Detect which cell encompasses the target text, then output its (X, Y) center coordinate. 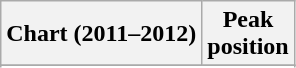
Peakposition (248, 34)
Chart (2011–2012) (102, 34)
